Determine the [x, y] coordinate at the center of the cell enclosing the given text.  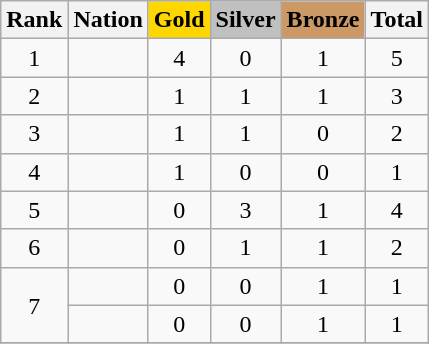
6 [34, 248]
Silver [246, 20]
Rank [34, 20]
Nation [108, 20]
7 [34, 305]
Bronze [323, 20]
Total [397, 20]
Gold [179, 20]
